Locate the cell with the specified text and output its (x, y) center coordinate. 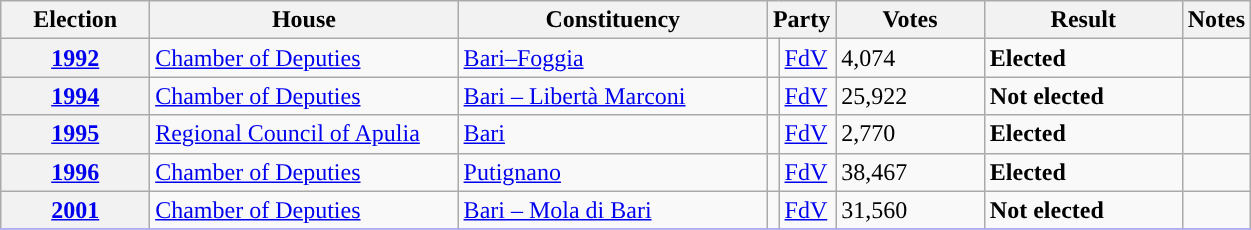
4,074 (910, 58)
Result (1083, 20)
Election (76, 20)
Putignano (612, 172)
Constituency (612, 20)
25,922 (910, 96)
Notes (1216, 20)
Bari (612, 134)
Votes (910, 20)
1995 (76, 134)
2,770 (910, 134)
Bari – Libertà Marconi (612, 96)
Bari–Foggia (612, 58)
38,467 (910, 172)
Bari – Mola di Bari (612, 210)
1994 (76, 96)
1996 (76, 172)
2001 (76, 210)
House (304, 20)
31,560 (910, 210)
1992 (76, 58)
Party (801, 20)
Regional Council of Apulia (304, 134)
